Pinpoint the cell where the given text exists, returning its (X, Y) midpoint coordinate. 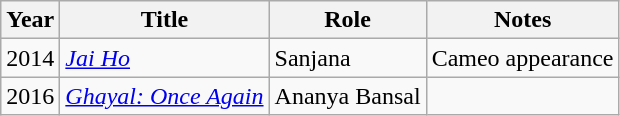
Jai Ho (164, 58)
Title (164, 20)
Cameo appearance (522, 58)
2014 (30, 58)
Ghayal: Once Again (164, 96)
Year (30, 20)
Notes (522, 20)
Ananya Bansal (348, 96)
Role (348, 20)
2016 (30, 96)
Sanjana (348, 58)
